Pinpoint the cell where the given text exists, returning its [X, Y] midpoint coordinate. 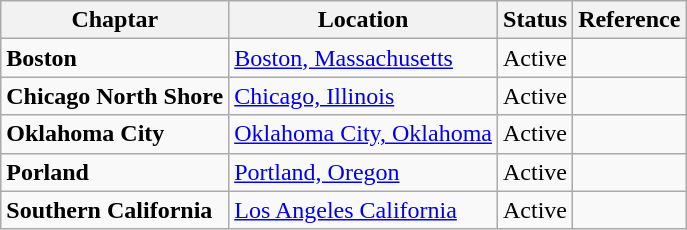
Reference [630, 20]
Porland [115, 172]
Los Angeles California [364, 210]
Chicago, Illinois [364, 96]
Portland, Oregon [364, 172]
Chicago North Shore [115, 96]
Oklahoma City [115, 134]
Location [364, 20]
Oklahoma City, Oklahoma [364, 134]
Boston [115, 58]
Chaptar [115, 20]
Southern California [115, 210]
Status [536, 20]
Boston, Massachusetts [364, 58]
